Scan for the cell matching the given text and deliver its (x, y) coordinate at center. 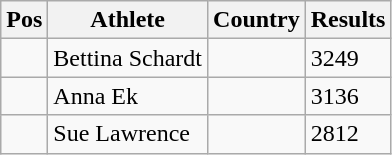
3249 (348, 58)
3136 (348, 96)
Sue Lawrence (128, 134)
Athlete (128, 20)
Anna Ek (128, 96)
Country (257, 20)
Bettina Schardt (128, 58)
2812 (348, 134)
Results (348, 20)
Pos (24, 20)
